Capture the cell that displays the provided text and extract its [x, y] central coordinate. 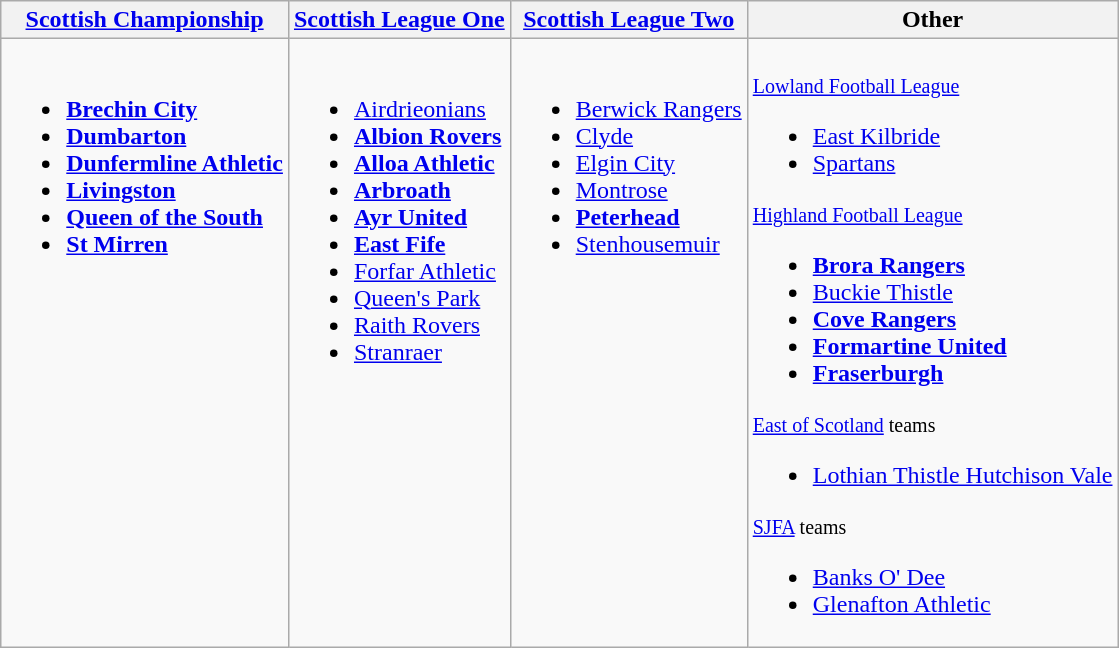
Scottish League Two [628, 20]
Scottish Championship [145, 20]
Brechin CityDumbartonDunfermline AthleticLivingstonQueen of the SouthSt Mirren [145, 343]
Scottish League One [399, 20]
Other [932, 20]
AirdrieoniansAlbion RoversAlloa AthleticArbroathAyr UnitedEast FifeForfar AthleticQueen's ParkRaith RoversStranraer [399, 343]
Berwick RangersClydeElgin CityMontrosePeterheadStenhousemuir [628, 343]
